Return the [X, Y] coordinate for the center point of the cell that contains the specified text.  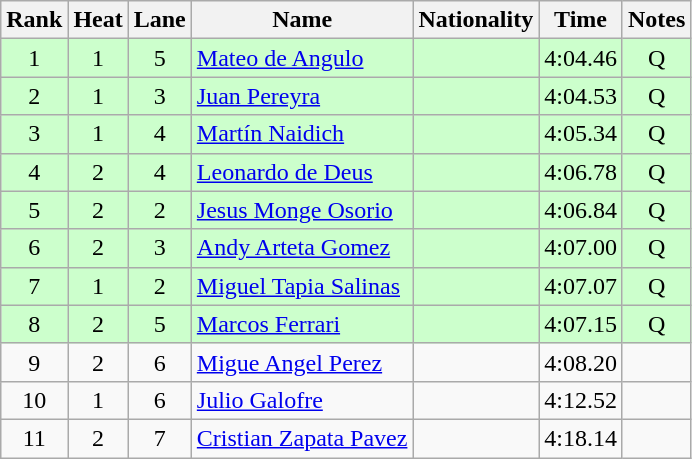
4:06.78 [581, 172]
8 [34, 324]
11 [34, 438]
Migue Angel Perez [302, 362]
Juan Pereyra [302, 96]
Time [581, 20]
10 [34, 400]
9 [34, 362]
Julio Galofre [302, 400]
Heat [98, 20]
4:06.84 [581, 210]
Name [302, 20]
Notes [656, 20]
4:05.34 [581, 134]
4:18.14 [581, 438]
Marcos Ferrari [302, 324]
Martín Naidich [302, 134]
Andy Arteta Gomez [302, 248]
Leonardo de Deus [302, 172]
Nationality [476, 20]
Cristian Zapata Pavez [302, 438]
Lane [160, 20]
Miguel Tapia Salinas [302, 286]
4:07.07 [581, 286]
4:08.20 [581, 362]
Rank [34, 20]
4:04.46 [581, 58]
4:07.00 [581, 248]
4:07.15 [581, 324]
4:04.53 [581, 96]
4:12.52 [581, 400]
Jesus Monge Osorio [302, 210]
Mateo de Angulo [302, 58]
